From the cell containing the given text, extract its center point as (X, Y) coordinate. 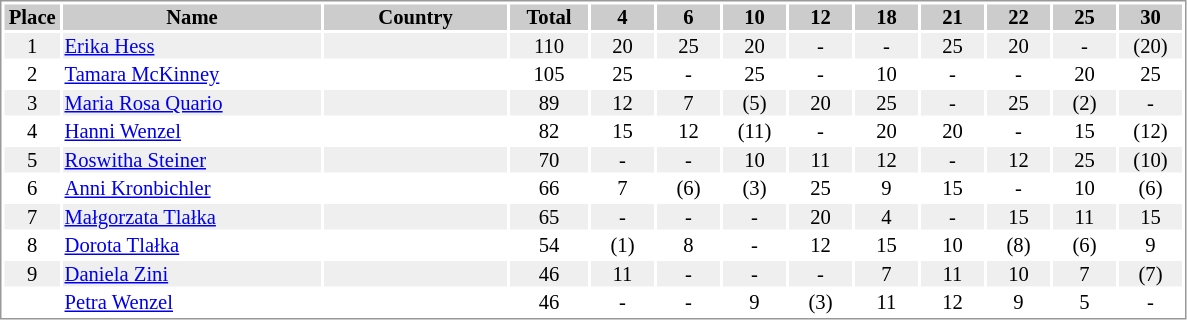
(7) (1150, 274)
65 (549, 217)
22 (1018, 17)
3 (32, 103)
82 (549, 131)
Tamara McKinney (192, 75)
Name (192, 17)
2 (32, 75)
Petra Wenzel (192, 303)
Hanni Wenzel (192, 131)
(1) (622, 245)
Anni Kronbichler (192, 189)
(8) (1018, 245)
110 (549, 46)
89 (549, 103)
18 (886, 17)
(2) (1084, 103)
1 (32, 46)
Erika Hess (192, 46)
21 (952, 17)
105 (549, 75)
70 (549, 160)
Roswitha Steiner (192, 160)
Dorota Tlałka (192, 245)
66 (549, 189)
30 (1150, 17)
Daniela Zini (192, 274)
54 (549, 245)
Total (549, 17)
(20) (1150, 46)
(5) (754, 103)
Maria Rosa Quario (192, 103)
(12) (1150, 131)
(11) (754, 131)
Place (32, 17)
Country (416, 17)
Małgorzata Tlałka (192, 217)
(10) (1150, 160)
